Search for the cell housing the specified text and yield its (x, y) center coordinate. 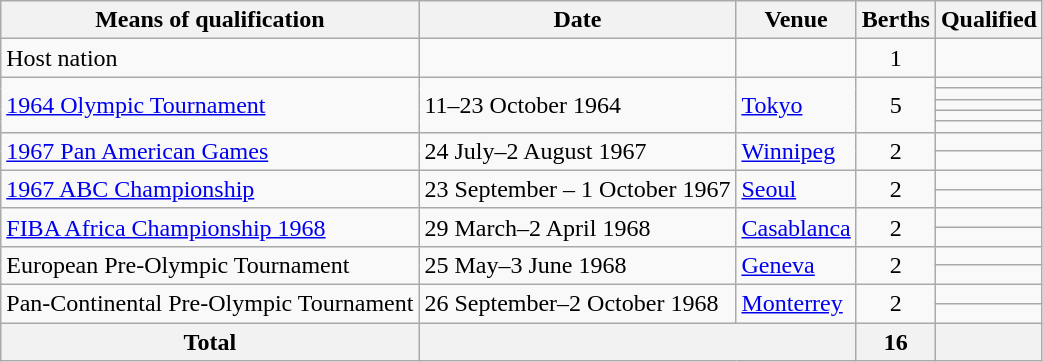
Monterrey (796, 303)
Venue (796, 20)
16 (896, 341)
Berths (896, 20)
24 July–2 August 1967 (578, 151)
1964 Olympic Tournament (210, 104)
Total (210, 341)
1967 Pan American Games (210, 151)
FIBA Africa Championship 1968 (210, 227)
25 May–3 June 1968 (578, 265)
Geneva (796, 265)
Pan-Continental Pre-Olympic Tournament (210, 303)
23 September – 1 October 1967 (578, 189)
5 (896, 104)
Host nation (210, 58)
26 September–2 October 1968 (578, 303)
European Pre-Olympic Tournament (210, 265)
1967 ABC Championship (210, 189)
Date (578, 20)
Winnipeg (796, 151)
29 March–2 April 1968 (578, 227)
11–23 October 1964 (578, 104)
Means of qualification (210, 20)
Tokyo (796, 104)
Qualified (988, 20)
Seoul (796, 189)
Casablanca (796, 227)
1 (896, 58)
